For the text-containing cell, return its midpoint in [x, y] coordinate format. 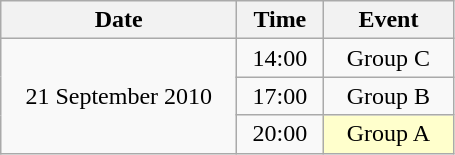
20:00 [280, 134]
14:00 [280, 58]
21 September 2010 [119, 96]
Group C [388, 58]
17:00 [280, 96]
Time [280, 20]
Date [119, 20]
Group A [388, 134]
Event [388, 20]
Group B [388, 96]
